Extract the [x, y] coordinate from the center of the cell holding the provided text.  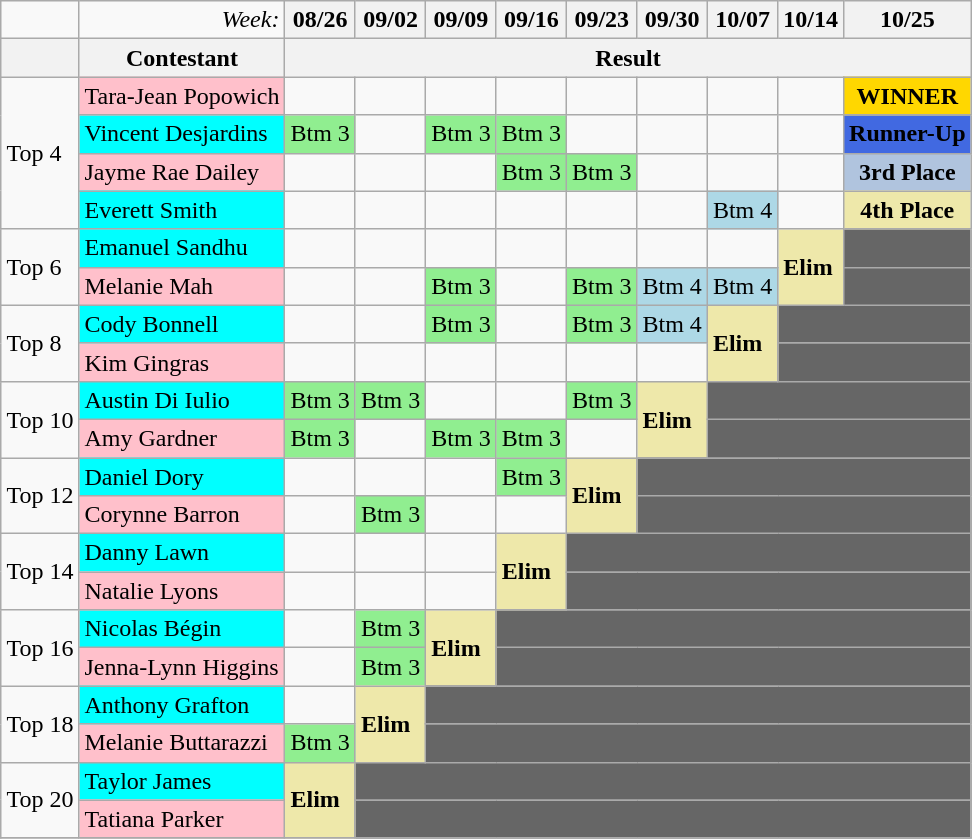
Cody Bonnell [182, 324]
Runner-Up [908, 134]
08/26 [320, 20]
Vincent Desjardins [182, 134]
Top 10 [40, 419]
Emanuel Sandhu [182, 248]
Top 8 [40, 343]
Melanie Buttarazzi [182, 743]
Contestant [182, 58]
Jayme Rae Dailey [182, 172]
Top 18 [40, 724]
Tara-Jean Popowich [182, 96]
Top 6 [40, 267]
Everett Smith [182, 210]
Top 12 [40, 496]
09/09 [461, 20]
Taylor James [182, 781]
Tatiana Parker [182, 819]
09/16 [531, 20]
Result [628, 58]
Corynne Barron [182, 515]
10/14 [811, 20]
Anthony Grafton [182, 705]
Jenna-Lynn Higgins [182, 667]
Natalie Lyons [182, 591]
Nicolas Bégin [182, 629]
Top 14 [40, 572]
09/02 [390, 20]
Top 4 [40, 153]
Week: [182, 20]
Top 20 [40, 800]
09/23 [602, 20]
3rd Place [908, 172]
09/30 [672, 20]
10/07 [742, 20]
Amy Gardner [182, 438]
Melanie Mah [182, 286]
Austin Di Iulio [182, 400]
4th Place [908, 210]
Top 16 [40, 648]
10/25 [908, 20]
WINNER [908, 96]
Daniel Dory [182, 477]
Kim Gingras [182, 362]
Danny Lawn [182, 553]
